Extract the [x, y] coordinate from the center of the cell holding the provided text.  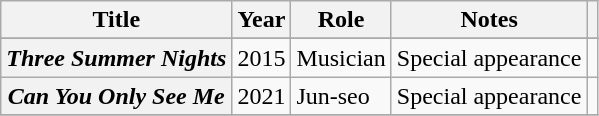
Three Summer Nights [116, 58]
Title [116, 20]
Jun-seo [341, 96]
2015 [262, 58]
Role [341, 20]
Can You Only See Me [116, 96]
Notes [489, 20]
Musician [341, 58]
2021 [262, 96]
Year [262, 20]
